Provide the (X, Y) coordinate of the cell's center where the given text is located.  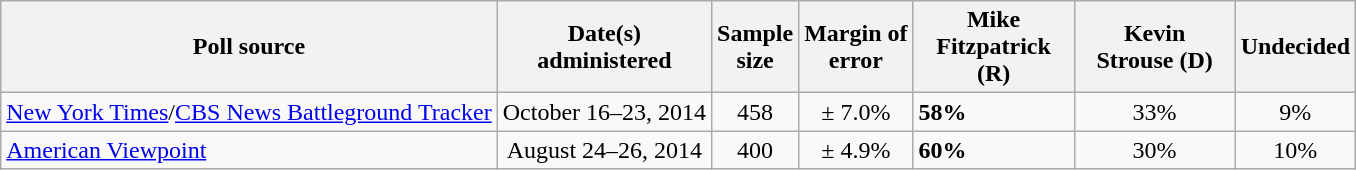
458 (756, 112)
August 24–26, 2014 (604, 150)
± 4.9% (856, 150)
33% (1154, 112)
Poll source (249, 47)
New York Times/CBS News Battleground Tracker (249, 112)
October 16–23, 2014 (604, 112)
400 (756, 150)
KevinStrouse (D) (1154, 47)
60% (994, 150)
Date(s)administered (604, 47)
9% (1295, 112)
10% (1295, 150)
Undecided (1295, 47)
± 7.0% (856, 112)
American Viewpoint (249, 150)
Margin oferror (856, 47)
MikeFitzpatrick (R) (994, 47)
Samplesize (756, 47)
58% (994, 112)
30% (1154, 150)
